Provide the [x, y] coordinate of the cell's center where the given text is located.  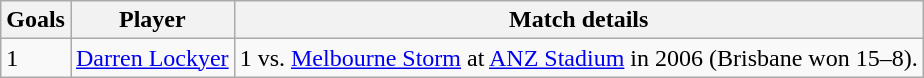
1 [36, 58]
Darren Lockyer [152, 58]
Goals [36, 20]
Player [152, 20]
1 vs. Melbourne Storm at ANZ Stadium in 2006 (Brisbane won 15–8). [578, 58]
Match details [578, 20]
